Detect which cell encompasses the target text, then output its (X, Y) center coordinate. 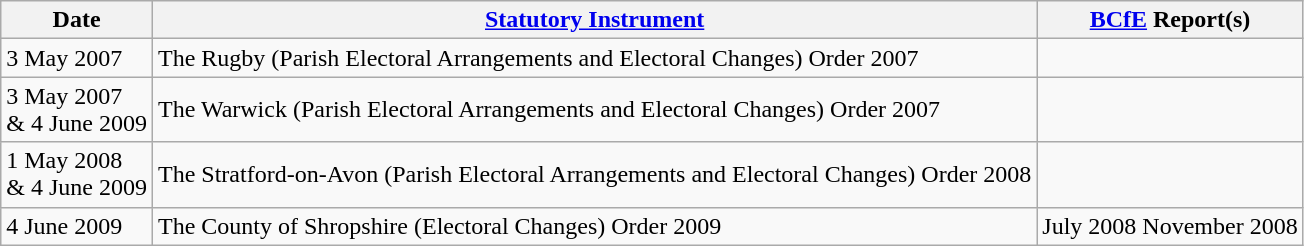
The Stratford-on-Avon (Parish Electoral Arrangements and Electoral Changes) Order 2008 (594, 174)
1 May 2008& 4 June 2009 (77, 174)
3 May 2007& 4 June 2009 (77, 110)
Statutory Instrument (594, 20)
The County of Shropshire (Electoral Changes) Order 2009 (594, 226)
4 June 2009 (77, 226)
3 May 2007 (77, 58)
July 2008 November 2008 (1170, 226)
Date (77, 20)
BCfE Report(s) (1170, 20)
The Rugby (Parish Electoral Arrangements and Electoral Changes) Order 2007 (594, 58)
The Warwick (Parish Electoral Arrangements and Electoral Changes) Order 2007 (594, 110)
